Locate the cell with the specified text and output its (X, Y) center coordinate. 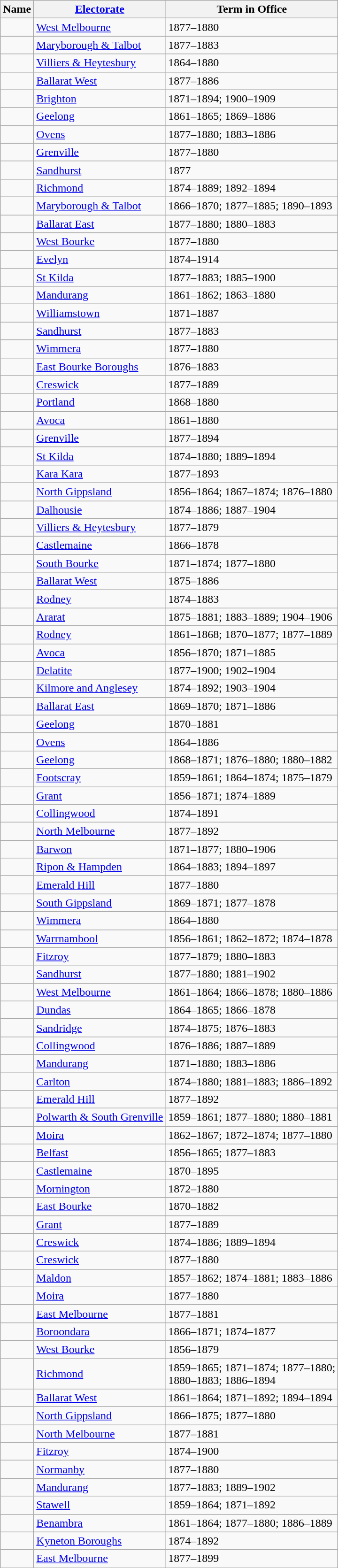
1866–1878 (252, 546)
Dalhousie (100, 509)
South Bourke (100, 563)
1874–1891 (252, 814)
1877–1880; 1881–1902 (252, 974)
1871–1880; 1883–1886 (252, 1063)
1877–1883; 1885–1900 (252, 277)
1859–1861; 1877–1880; 1880–1881 (252, 1117)
1877–1880; 1880–1883 (252, 224)
1874–1883 (252, 599)
1864–1886 (252, 742)
Carlton (100, 1081)
Williamstown (100, 313)
1874–1875; 1876–1883 (252, 1028)
Ararat (100, 617)
Kara Kara (100, 474)
1856–1864; 1867–1874; 1876–1880 (252, 492)
Portland (100, 402)
1869–1870; 1871–1886 (252, 706)
1877–1899 (252, 1559)
1871–1894; 1900–1909 (252, 99)
Ripon & Hampden (100, 867)
1856–1861; 1862–1872; 1874–1878 (252, 938)
1861–1880 (252, 420)
1871–1877; 1880–1906 (252, 849)
Term in Office (252, 9)
Stawell (100, 1505)
1874–1880; 1881–1883; 1886–1892 (252, 1081)
1870–1882 (252, 1207)
1859–1864; 1871–1892 (252, 1505)
1856–1865; 1877–1883 (252, 1153)
East Bourke (100, 1207)
Normanby (100, 1469)
1861–1864; 1866–1878; 1880–1886 (252, 992)
1861–1864; 1877–1880; 1886–1889 (252, 1523)
Maldon (100, 1278)
1874–1886; 1887–1904 (252, 509)
1861–1868; 1870–1877; 1877–1889 (252, 635)
1866–1875; 1877–1880 (252, 1416)
1859–1861; 1864–1874; 1875–1879 (252, 777)
East Bourke Boroughs (100, 367)
1877 (252, 170)
Name (17, 9)
1861–1862; 1863–1880 (252, 295)
Sandridge (100, 1028)
Kyneton Boroughs (100, 1541)
1875–1886 (252, 581)
1877–1894 (252, 438)
1859–1865; 1871–1874; 1877–1880;1880–1883; 1886–1894 (252, 1374)
1862–1867; 1872–1874; 1877–1880 (252, 1135)
1857–1862; 1874–1881; 1883–1886 (252, 1278)
Belfast (100, 1153)
1871–1874; 1877–1880 (252, 563)
Evelyn (100, 260)
1874–1892 (252, 1541)
1874–1880; 1889–1894 (252, 456)
Benambra (100, 1523)
1874–1900 (252, 1452)
1856–1870; 1871–1885 (252, 653)
1877–1879; 1880–1883 (252, 956)
1874–1914 (252, 260)
1872–1880 (252, 1189)
Dundas (100, 1010)
Boroondara (100, 1331)
1876–1886; 1887–1889 (252, 1045)
1856–1879 (252, 1349)
1866–1870; 1877–1885; 1890–1893 (252, 206)
South Gippsland (100, 903)
Polwarth & South Grenville (100, 1117)
1874–1886; 1889–1894 (252, 1242)
1856–1871; 1874–1889 (252, 796)
Barwon (100, 849)
Brighton (100, 99)
Electorate (100, 9)
1864–1865; 1866–1878 (252, 1010)
1866–1871; 1874–1877 (252, 1331)
1871–1887 (252, 313)
1868–1871; 1876–1880; 1880–1882 (252, 760)
1877–1883; 1889–1902 (252, 1487)
1869–1871; 1877–1878 (252, 903)
Delatite (100, 670)
1875–1881; 1883–1889; 1904–1906 (252, 617)
1861–1865; 1869–1886 (252, 116)
1877–1893 (252, 474)
1877–1880; 1883–1886 (252, 134)
1876–1883 (252, 367)
1874–1889; 1892–1894 (252, 188)
1870–1881 (252, 724)
1861–1864; 1871–1892; 1894–1894 (252, 1398)
Mornington (100, 1189)
1877–1900; 1902–1904 (252, 670)
Footscray (100, 777)
1868–1880 (252, 402)
1874–1892; 1903–1904 (252, 688)
Kilmore and Anglesey (100, 688)
Warrnambool (100, 938)
1870–1895 (252, 1171)
1877–1879 (252, 528)
1864–1883; 1894–1897 (252, 867)
1877–1886 (252, 81)
